Determine the (X, Y) coordinate at the center of the cell enclosing the given text.  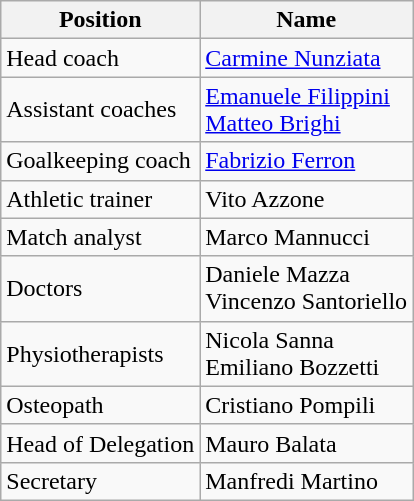
Position (100, 20)
Carmine Nunziata (306, 58)
Mauro Balata (306, 443)
Cristiano Pompili (306, 405)
Osteopath (100, 405)
Vito Azzone (306, 199)
Manfredi Martino (306, 481)
Secretary (100, 481)
Fabrizio Ferron (306, 161)
Daniele Mazza Vincenzo Santoriello (306, 288)
Goalkeeping coach (100, 161)
Assistant coaches (100, 110)
Emanuele Filippini Matteo Brighi (306, 110)
Head of Delegation (100, 443)
Head coach (100, 58)
Physiotherapists (100, 354)
Doctors (100, 288)
Match analyst (100, 237)
Name (306, 20)
Nicola Sanna Emiliano Bozzetti (306, 354)
Athletic trainer (100, 199)
Marco Mannucci (306, 237)
